From the cell containing the given text, extract its center point as (X, Y) coordinate. 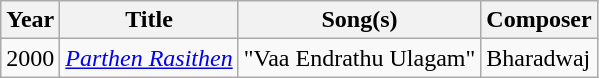
Bharadwaj (539, 58)
Parthen Rasithen (149, 58)
2000 (30, 58)
"Vaa Endrathu Ulagam" (360, 58)
Composer (539, 20)
Title (149, 20)
Song(s) (360, 20)
Year (30, 20)
